Return [x, y] of the center of cell containing provided text 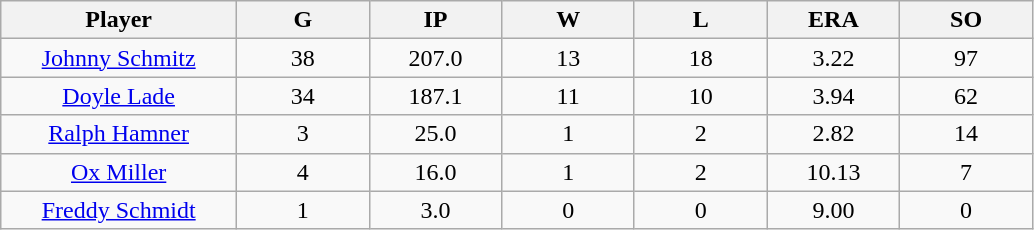
10.13 [834, 172]
3.0 [436, 210]
187.1 [436, 96]
W [568, 20]
ERA [834, 20]
IP [436, 20]
34 [304, 96]
4 [304, 172]
Ox Miller [119, 172]
3 [304, 134]
16.0 [436, 172]
3.22 [834, 58]
L [700, 20]
38 [304, 58]
97 [966, 58]
11 [568, 96]
7 [966, 172]
Freddy Schmidt [119, 210]
9.00 [834, 210]
62 [966, 96]
14 [966, 134]
207.0 [436, 58]
Ralph Hamner [119, 134]
3.94 [834, 96]
10 [700, 96]
Johnny Schmitz [119, 58]
25.0 [436, 134]
Player [119, 20]
18 [700, 58]
2.82 [834, 134]
G [304, 20]
13 [568, 58]
Doyle Lade [119, 96]
SO [966, 20]
